Return the [x, y] coordinate for the center point of the cell that contains the specified text.  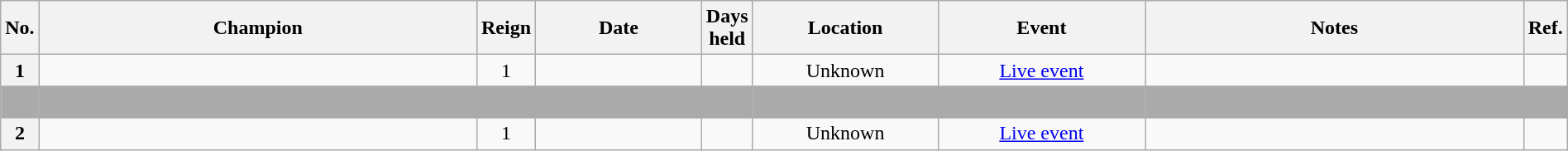
Days held [727, 28]
No. [20, 28]
Reign [506, 28]
Champion [258, 28]
2 [20, 134]
Event [1042, 28]
Date [619, 28]
Notes [1335, 28]
Ref. [1545, 28]
Location [845, 28]
